Scan for the cell matching the given text and deliver its (x, y) coordinate at center. 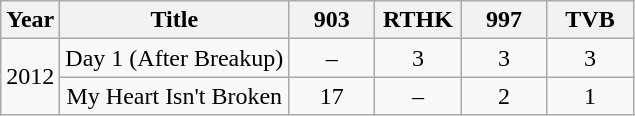
My Heart Isn't Broken (174, 96)
Day 1 (After Breakup) (174, 58)
Year (30, 20)
903 (332, 20)
TVB (590, 20)
997 (504, 20)
RTHK (418, 20)
1 (590, 96)
2012 (30, 77)
Title (174, 20)
2 (504, 96)
17 (332, 96)
